Pinpoint the cell where the given text exists, returning its (x, y) midpoint coordinate. 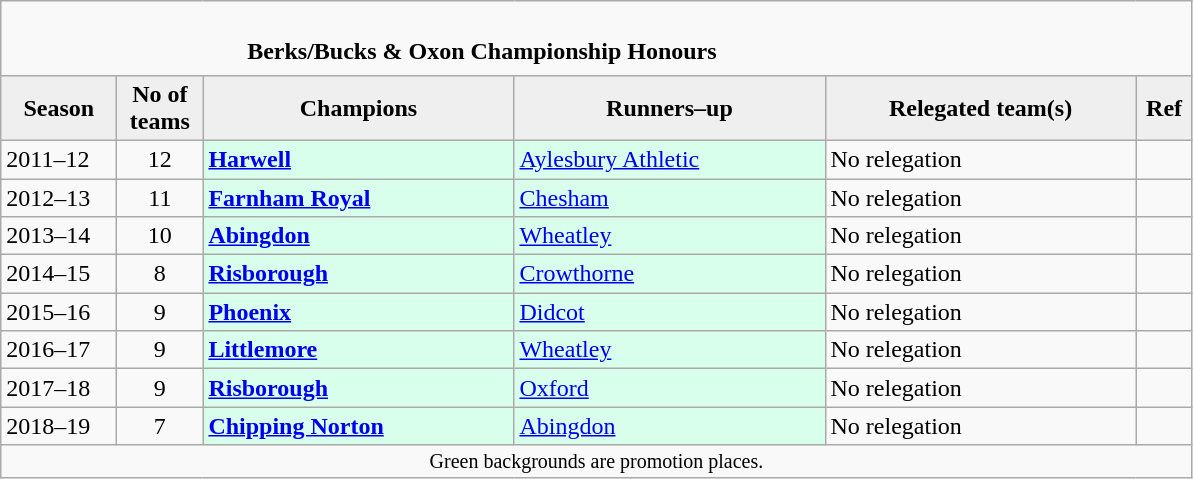
Farnham Royal (358, 197)
2015–16 (59, 312)
2011–12 (59, 159)
2014–15 (59, 274)
Phoenix (358, 312)
2012–13 (59, 197)
Aylesbury Athletic (670, 159)
Chipping Norton (358, 426)
Crowthorne (670, 274)
10 (160, 236)
Runners–up (670, 108)
Season (59, 108)
No of teams (160, 108)
12 (160, 159)
Didcot (670, 312)
2017–18 (59, 388)
Green backgrounds are promotion places. (596, 462)
2013–14 (59, 236)
8 (160, 274)
Chesham (670, 197)
Champions (358, 108)
Ref (1164, 108)
2018–19 (59, 426)
Harwell (358, 159)
Oxford (670, 388)
2016–17 (59, 350)
7 (160, 426)
Relegated team(s) (980, 108)
11 (160, 197)
Littlemore (358, 350)
